Extract the (X, Y) coordinate from the center of the cell holding the provided text.  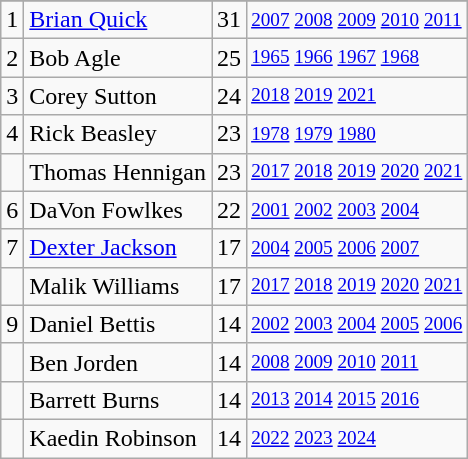
2 (12, 58)
2007 2008 2009 2010 2011 (357, 20)
2018 2019 2021 (357, 96)
22 (230, 210)
4 (12, 134)
9 (12, 324)
2002 2003 2004 2005 2006 (357, 324)
Thomas Hennigan (118, 172)
DaVon Fowlkes (118, 210)
Barrett Burns (118, 400)
Kaedin Robinson (118, 438)
Brian Quick (118, 20)
Malik Williams (118, 286)
Bob Agle (118, 58)
1 (12, 20)
25 (230, 58)
2022 2023 2024 (357, 438)
7 (12, 248)
2013 2014 2015 2016 (357, 400)
1965 1966 1967 1968 (357, 58)
2001 2002 2003 2004 (357, 210)
Dexter Jackson (118, 248)
Daniel Bettis (118, 324)
1978 1979 1980 (357, 134)
2008 2009 2010 2011 (357, 362)
31 (230, 20)
24 (230, 96)
Rick Beasley (118, 134)
Corey Sutton (118, 96)
3 (12, 96)
6 (12, 210)
2004 2005 2006 2007 (357, 248)
Ben Jorden (118, 362)
